Capture the cell that displays the provided text and extract its [x, y] central coordinate. 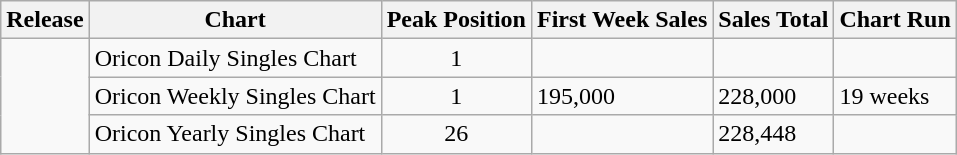
Chart [235, 20]
26 [456, 134]
Chart Run [895, 20]
Sales Total [774, 20]
228,000 [774, 96]
Oricon Daily Singles Chart [235, 58]
195,000 [622, 96]
Oricon Yearly Singles Chart [235, 134]
First Week Sales [622, 20]
Release [45, 20]
228,448 [774, 134]
Peak Position [456, 20]
19 weeks [895, 96]
Oricon Weekly Singles Chart [235, 96]
